From the cell containing the given text, extract its center point as [x, y] coordinate. 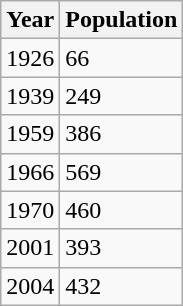
1966 [30, 172]
249 [122, 96]
Year [30, 20]
432 [122, 286]
393 [122, 248]
66 [122, 58]
460 [122, 210]
569 [122, 172]
2001 [30, 248]
2004 [30, 286]
1939 [30, 96]
1959 [30, 134]
386 [122, 134]
1970 [30, 210]
Population [122, 20]
1926 [30, 58]
